Return the (x, y) coordinate for the center point of the cell that contains the specified text.  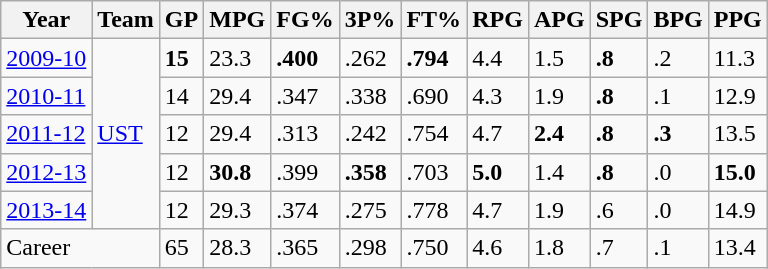
15 (181, 58)
FG% (305, 20)
3P% (370, 20)
4.6 (498, 248)
RPG (498, 20)
PPG (738, 20)
Team (126, 20)
.750 (434, 248)
2012-13 (46, 172)
15.0 (738, 172)
.400 (305, 58)
MPG (238, 20)
4.4 (498, 58)
23.3 (238, 58)
.7 (619, 248)
1.5 (559, 58)
.275 (370, 210)
1.4 (559, 172)
2013-14 (46, 210)
.690 (434, 96)
4.3 (498, 96)
.242 (370, 134)
GP (181, 20)
65 (181, 248)
Career (80, 248)
2.4 (559, 134)
2011-12 (46, 134)
11.3 (738, 58)
2009-10 (46, 58)
14.9 (738, 210)
.313 (305, 134)
.2 (678, 58)
28.3 (238, 248)
FT% (434, 20)
1.8 (559, 248)
BPG (678, 20)
13.5 (738, 134)
.3 (678, 134)
.358 (370, 172)
.754 (434, 134)
14 (181, 96)
.262 (370, 58)
29.3 (238, 210)
.794 (434, 58)
.6 (619, 210)
.374 (305, 210)
2010-11 (46, 96)
.338 (370, 96)
30.8 (238, 172)
.365 (305, 248)
SPG (619, 20)
UST (126, 134)
.703 (434, 172)
.778 (434, 210)
12.9 (738, 96)
.298 (370, 248)
13.4 (738, 248)
5.0 (498, 172)
.347 (305, 96)
.399 (305, 172)
APG (559, 20)
Year (46, 20)
